From the cell containing the given text, extract its center point as [x, y] coordinate. 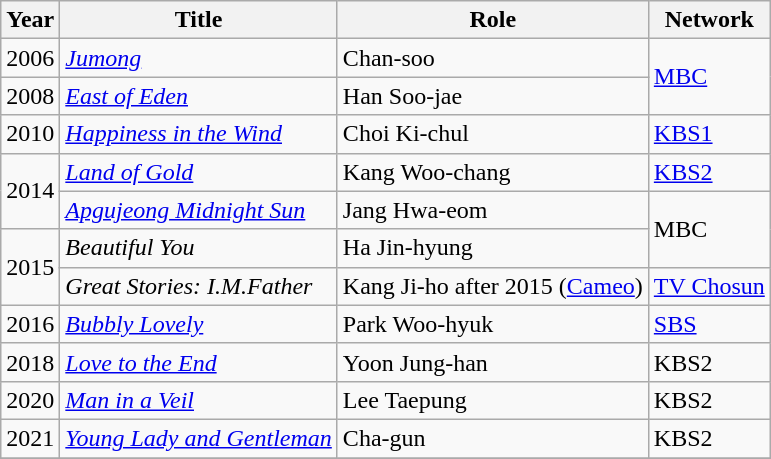
Title [199, 20]
Love to the End [199, 362]
Park Woo-hyuk [492, 324]
2016 [30, 324]
Jumong [199, 58]
2010 [30, 134]
2006 [30, 58]
Year [30, 20]
2021 [30, 438]
2014 [30, 191]
Apgujeong Midnight Sun [199, 210]
Role [492, 20]
Kang Woo-chang [492, 172]
Kang Ji-ho after 2015 (Cameo) [492, 286]
Chan-soo [492, 58]
Han Soo-jae [492, 96]
Jang Hwa-eom [492, 210]
Man in a Veil [199, 400]
2020 [30, 400]
Cha-gun [492, 438]
Young Lady and Gentleman [199, 438]
SBS [709, 324]
Great Stories: I.M.Father [199, 286]
Yoon Jung-han [492, 362]
Land of Gold [199, 172]
Ha Jin-hyung [492, 248]
2008 [30, 96]
East of Eden [199, 96]
Choi Ki-chul [492, 134]
2018 [30, 362]
Happiness in the Wind [199, 134]
2015 [30, 267]
Beautiful You [199, 248]
KBS1 [709, 134]
TV Chosun [709, 286]
Lee Taepung [492, 400]
Network [709, 20]
Bubbly Lovely [199, 324]
